Locate the cell with the specified text and output its (X, Y) center coordinate. 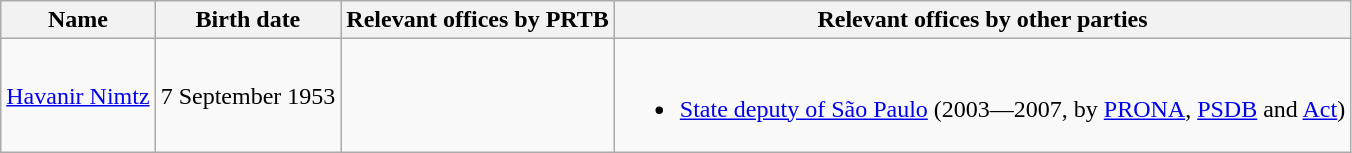
State deputy of São Paulo (2003—2007, by PRONA, PSDB and Act) (982, 96)
Birth date (248, 20)
Relevant offices by other parties (982, 20)
Relevant offices by PRTB (478, 20)
Name (78, 20)
Havanir Nimtz (78, 96)
7 September 1953 (248, 96)
